For the text-containing cell, return its midpoint in (X, Y) coordinate format. 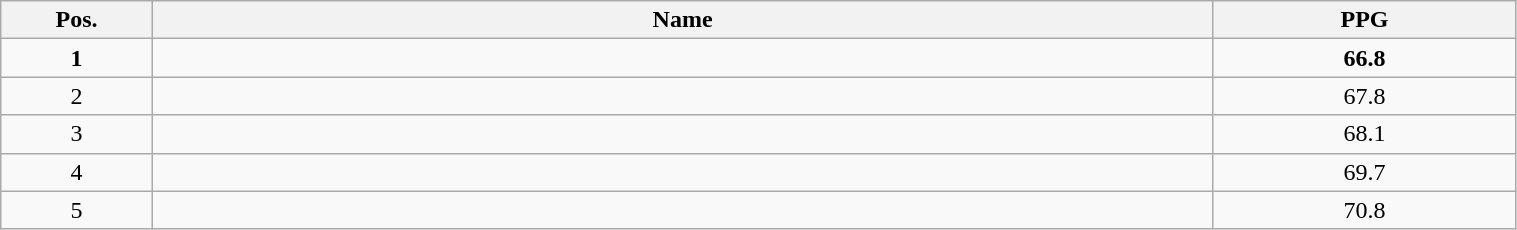
Pos. (77, 20)
4 (77, 172)
PPG (1364, 20)
67.8 (1364, 96)
70.8 (1364, 210)
66.8 (1364, 58)
2 (77, 96)
Name (682, 20)
68.1 (1364, 134)
1 (77, 58)
3 (77, 134)
5 (77, 210)
69.7 (1364, 172)
